Find where the given text appears and provide that cell's center as (X, Y) coordinate. 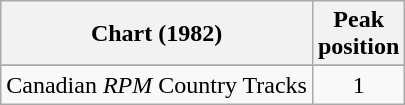
Chart (1982) (157, 34)
Peakposition (358, 34)
Canadian RPM Country Tracks (157, 85)
1 (358, 85)
